Scan for the cell matching the given text and deliver its (x, y) coordinate at center. 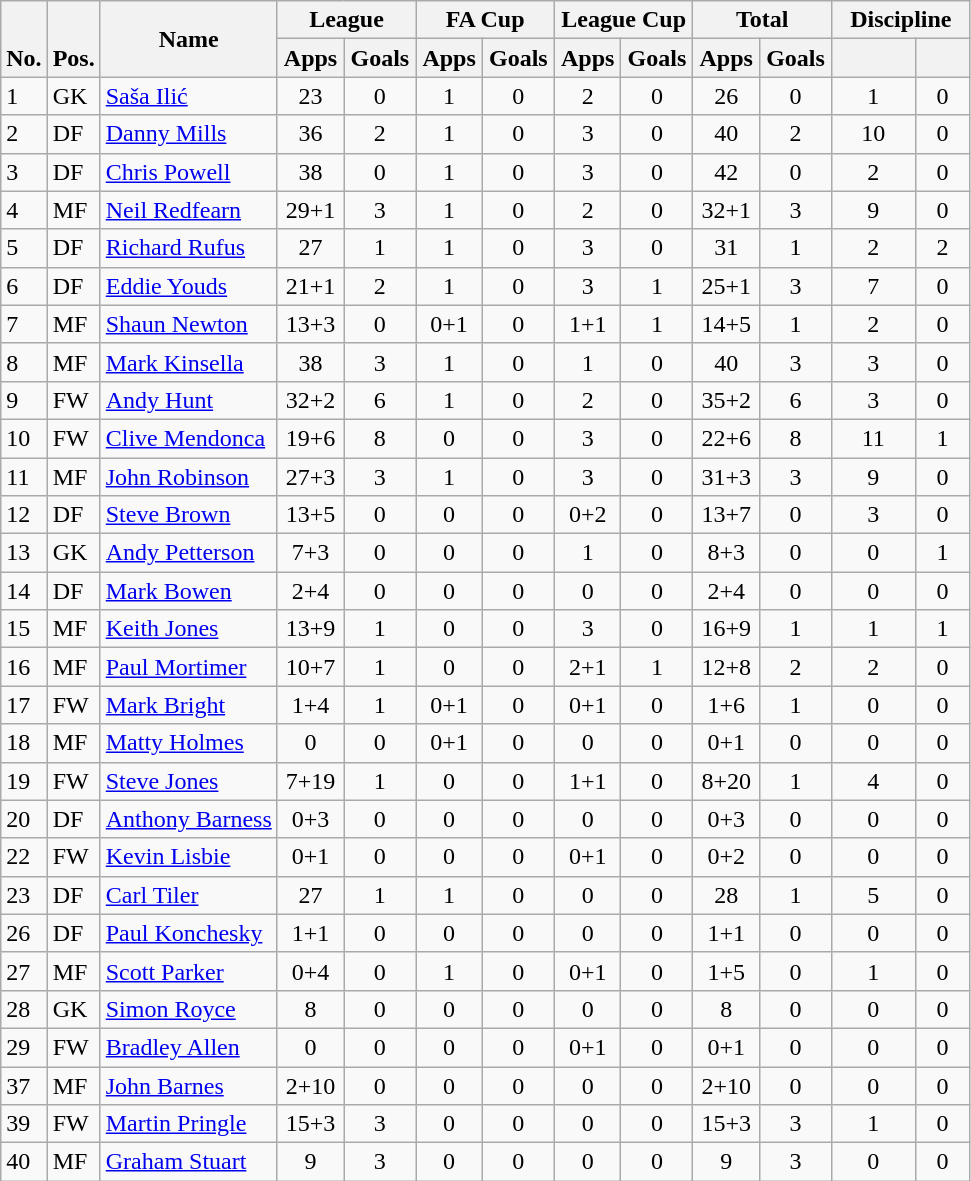
31 (726, 248)
Eddie Youds (188, 286)
Carl Tiler (188, 895)
Bradley Allen (188, 1047)
31+3 (726, 477)
Paul Konchesky (188, 933)
League Cup (624, 20)
37 (24, 1085)
John Robinson (188, 477)
League (346, 20)
8+3 (726, 553)
Mark Kinsella (188, 362)
Andy Hunt (188, 400)
7+3 (310, 553)
0+4 (310, 971)
12 (24, 515)
29+1 (310, 210)
Discipline (902, 20)
13+5 (310, 515)
1+4 (310, 705)
14 (24, 591)
42 (726, 172)
1+5 (726, 971)
Matty Holmes (188, 743)
Danny Mills (188, 134)
25+1 (726, 286)
Neil Redfearn (188, 210)
Simon Royce (188, 1009)
15 (24, 629)
19 (24, 781)
29 (24, 1047)
FA Cup (486, 20)
Steve Jones (188, 781)
10+7 (310, 667)
Graham Stuart (188, 1162)
16 (24, 667)
Paul Mortimer (188, 667)
39 (24, 1124)
17 (24, 705)
John Barnes (188, 1085)
22+6 (726, 438)
13 (24, 553)
Richard Rufus (188, 248)
7+19 (310, 781)
16+9 (726, 629)
Total (762, 20)
Name (188, 39)
36 (310, 134)
Scott Parker (188, 971)
19+6 (310, 438)
Andy Petterson (188, 553)
Keith Jones (188, 629)
Mark Bright (188, 705)
Pos. (74, 39)
8+20 (726, 781)
Steve Brown (188, 515)
Clive Mendonca (188, 438)
Chris Powell (188, 172)
Shaun Newton (188, 324)
1+6 (726, 705)
Mark Bowen (188, 591)
13+3 (310, 324)
21+1 (310, 286)
Anthony Barness (188, 819)
Kevin Lisbie (188, 857)
27+3 (310, 477)
Saša Ilić (188, 96)
32+2 (310, 400)
12+8 (726, 667)
14+5 (726, 324)
22 (24, 857)
No. (24, 39)
13+9 (310, 629)
20 (24, 819)
13+7 (726, 515)
2+1 (588, 667)
35+2 (726, 400)
32+1 (726, 210)
Martin Pringle (188, 1124)
18 (24, 743)
